Output the [x, y] coordinate of the center of the cell containing the given text.  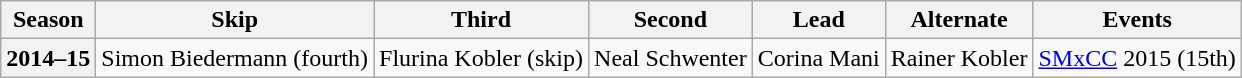
2014–15 [48, 58]
Flurina Kobler (skip) [482, 58]
Simon Biedermann (fourth) [235, 58]
Third [482, 20]
Lead [818, 20]
Alternate [959, 20]
Events [1137, 20]
SMxCC 2015 (15th) [1137, 58]
Season [48, 20]
Second [671, 20]
Neal Schwenter [671, 58]
Skip [235, 20]
Rainer Kobler [959, 58]
Corina Mani [818, 58]
